Extract the (x, y) coordinate from the center of the cell holding the provided text.  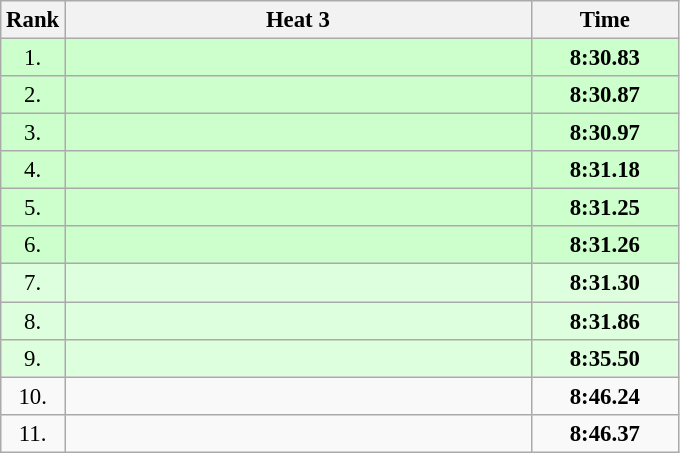
11. (33, 433)
8:31.86 (604, 321)
Rank (33, 20)
3. (33, 133)
7. (33, 283)
Heat 3 (298, 20)
8:31.26 (604, 245)
4. (33, 170)
8:46.37 (604, 433)
6. (33, 245)
8:30.83 (604, 58)
8:46.24 (604, 396)
8:30.97 (604, 133)
8:35.50 (604, 358)
8:30.87 (604, 95)
8. (33, 321)
Time (604, 20)
10. (33, 396)
8:31.18 (604, 170)
1. (33, 58)
8:31.25 (604, 208)
2. (33, 95)
5. (33, 208)
9. (33, 358)
8:31.30 (604, 283)
